Search for the cell housing the specified text and yield its (X, Y) center coordinate. 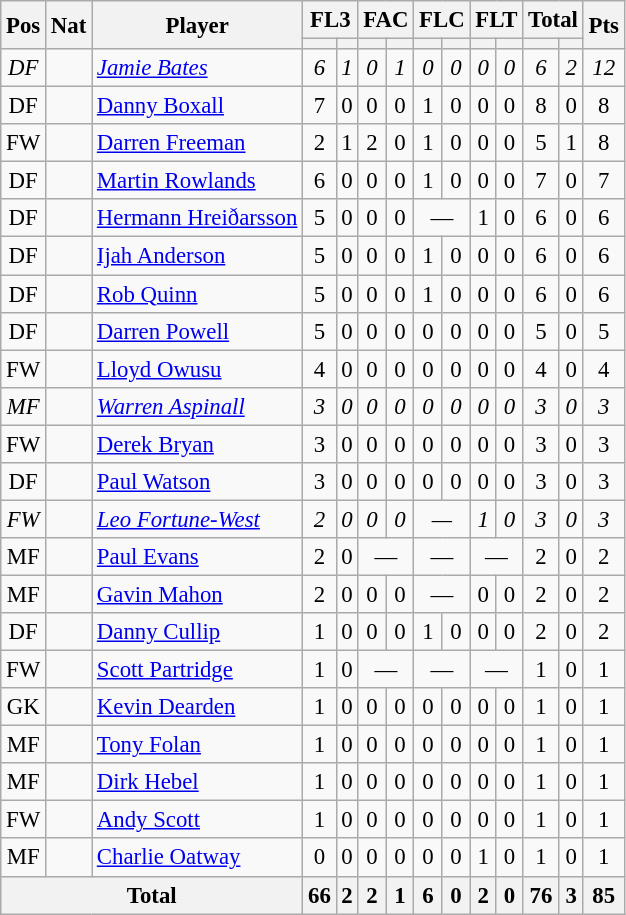
FL3 (330, 20)
Paul Evans (198, 557)
Tony Folan (198, 745)
Gavin Mahon (198, 594)
FAC (386, 20)
Andy Scott (198, 820)
FLT (496, 20)
Darren Freeman (198, 143)
Danny Boxall (198, 106)
Nat (69, 25)
Paul Watson (198, 482)
Ijah Anderson (198, 256)
Dirk Hebel (198, 782)
Martin Rowlands (198, 181)
GK (24, 707)
12 (604, 68)
Kevin Dearden (198, 707)
FLC (442, 20)
Danny Cullip (198, 632)
Darren Powell (198, 331)
Jamie Bates (198, 68)
Scott Partridge (198, 670)
Lloyd Owusu (198, 369)
Charlie Oatway (198, 858)
76 (541, 895)
Warren Aspinall (198, 406)
Player (198, 25)
Pts (604, 25)
Hermann Hreiðarsson (198, 219)
Pos (24, 25)
Rob Quinn (198, 294)
85 (604, 895)
Leo Fortune-West (198, 519)
66 (320, 895)
Derek Bryan (198, 444)
